Pinpoint the cell where the given text exists, returning its [x, y] midpoint coordinate. 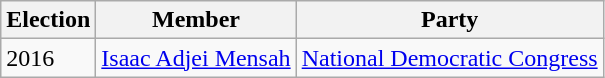
National Democratic Congress [450, 58]
Member [196, 20]
Party [450, 20]
Isaac Adjei Mensah [196, 58]
2016 [48, 58]
Election [48, 20]
